Search for the cell housing the specified text and yield its [X, Y] center coordinate. 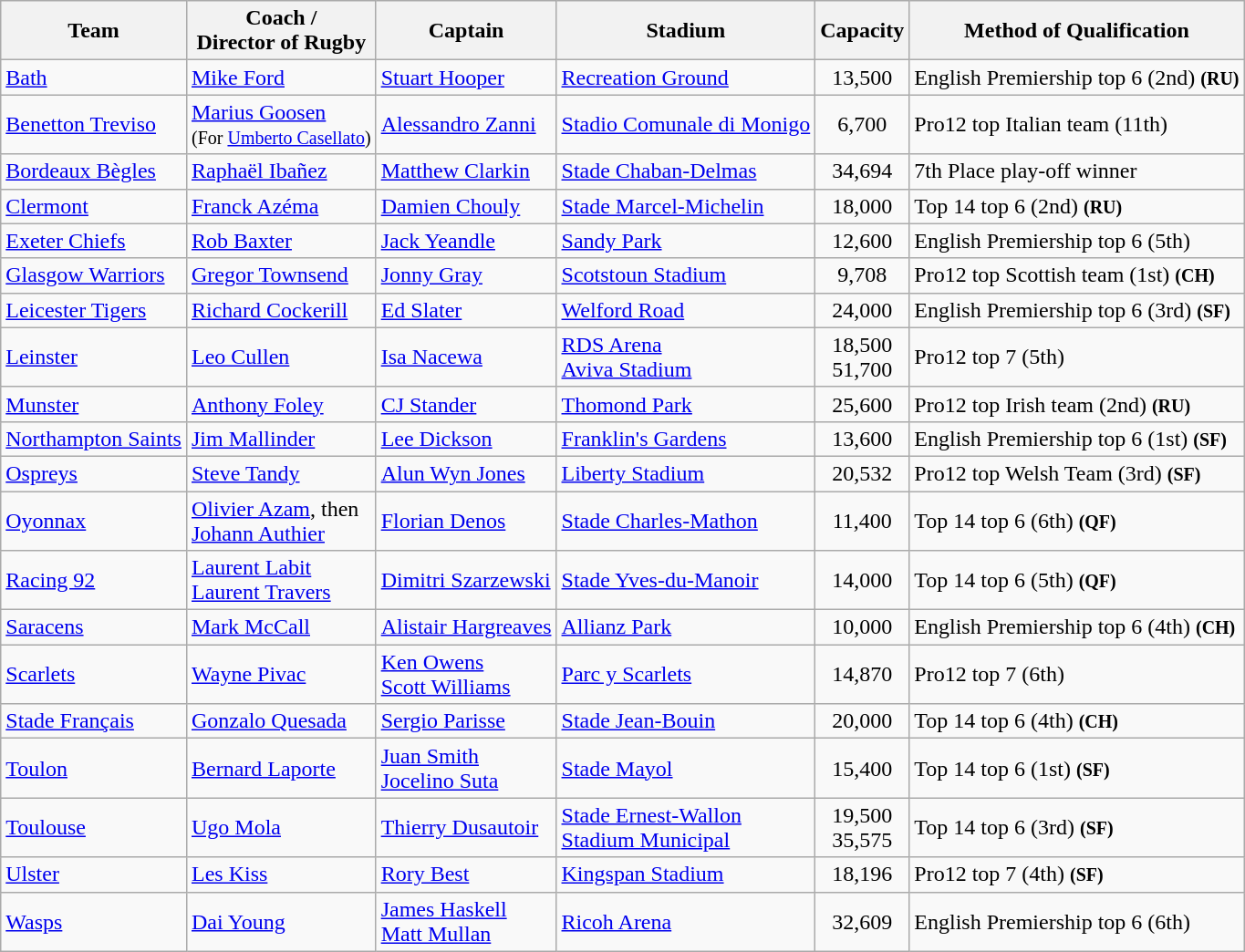
18,50051,700 [863, 357]
Pro12 top 7 (6th) [1076, 675]
Exeter Chiefs [94, 241]
Gonzalo Quesada [281, 721]
20,000 [863, 721]
Alun Wyn Jones [466, 473]
32,609 [863, 921]
Ospreys [94, 473]
Les Kiss [281, 874]
Kingspan Stadium [686, 874]
Ulster [94, 874]
English Premiership top 6 (3rd) (SF) [1076, 310]
Laurent Labit Laurent Travers [281, 580]
Mike Ford [281, 78]
Stade Marcel-Michelin [686, 206]
Pro12 top Italian team (11th) [1076, 124]
Pro12 top Welsh Team (3rd) (SF) [1076, 473]
Pro12 top Scottish team (1st) (CH) [1076, 275]
Stade Charles-Mathon [686, 520]
Toulon [94, 768]
English Premiership top 6 (2nd) (RU) [1076, 78]
Ugo Mola [281, 828]
Thierry Dusautoir [466, 828]
Captain [466, 31]
Stade Chaban-Delmas [686, 171]
Top 14 top 6 (2nd) (RU) [1076, 206]
English Premiership top 6 (1st) (SF) [1076, 439]
Wasps [94, 921]
18,196 [863, 874]
Florian Denos [466, 520]
Stade Yves-du-Manoir [686, 580]
Rob Baxter [281, 241]
Bordeaux Bègles [94, 171]
Sergio Parisse [466, 721]
Top 14 top 6 (1st) (SF) [1076, 768]
25,600 [863, 404]
Stade Mayol [686, 768]
Dimitri Szarzewski [466, 580]
Benetton Treviso [94, 124]
Stade Jean-Bouin [686, 721]
Franck Azéma [281, 206]
Wayne Pivac [281, 675]
12,600 [863, 241]
Saracens [94, 627]
Recreation Ground [686, 78]
Stadium [686, 31]
Bernard Laporte [281, 768]
Racing 92 [94, 580]
Alistair Hargreaves [466, 627]
Isa Nacewa [466, 357]
Liberty Stadium [686, 473]
Parc y Scarlets [686, 675]
Jim Mallinder [281, 439]
Olivier Azam, then Johann Authier [281, 520]
Welford Road [686, 310]
Damien Chouly [466, 206]
Stadio Comunale di Monigo [686, 124]
Stade Ernest-WallonStadium Municipal [686, 828]
Leo Cullen [281, 357]
Pro12 top 7 (5th) [1076, 357]
14,870 [863, 675]
14,000 [863, 580]
Ricoh Arena [686, 921]
Team [94, 31]
10,000 [863, 627]
20,532 [863, 473]
Juan Smith Jocelino Suta [466, 768]
Anthony Foley [281, 404]
Capacity [863, 31]
Top 14 top 6 (4th) (CH) [1076, 721]
Bath [94, 78]
Oyonnax [94, 520]
Glasgow Warriors [94, 275]
13,600 [863, 439]
Scotstoun Stadium [686, 275]
19,50035,575 [863, 828]
Jonny Gray [466, 275]
9,708 [863, 275]
Gregor Townsend [281, 275]
Toulouse [94, 828]
Clermont [94, 206]
Allianz Park [686, 627]
Leinster [94, 357]
24,000 [863, 310]
Northampton Saints [94, 439]
Jack Yeandle [466, 241]
34,694 [863, 171]
Munster [94, 404]
Pro12 top Irish team (2nd) (RU) [1076, 404]
Steve Tandy [281, 473]
English Premiership top 6 (6th) [1076, 921]
Coach /Director of Rugby [281, 31]
Scarlets [94, 675]
Stuart Hooper [466, 78]
Method of Qualification [1076, 31]
Marius Goosen(For Umberto Casellato) [281, 124]
Mark McCall [281, 627]
English Premiership top 6 (5th) [1076, 241]
Richard Cockerill [281, 310]
CJ Stander [466, 404]
6,700 [863, 124]
Ken Owens Scott Williams [466, 675]
Lee Dickson [466, 439]
Sandy Park [686, 241]
RDS ArenaAviva Stadium [686, 357]
Stade Français [94, 721]
Pro12 top 7 (4th) (SF) [1076, 874]
Leicester Tigers [94, 310]
Top 14 top 6 (6th) (QF) [1076, 520]
Matthew Clarkin [466, 171]
Alessandro Zanni [466, 124]
7th Place play-off winner [1076, 171]
Franklin's Gardens [686, 439]
Rory Best [466, 874]
Raphaël Ibañez [281, 171]
James Haskell Matt Mullan [466, 921]
Top 14 top 6 (3rd) (SF) [1076, 828]
15,400 [863, 768]
Dai Young [281, 921]
11,400 [863, 520]
Thomond Park [686, 404]
English Premiership top 6 (4th) (CH) [1076, 627]
Top 14 top 6 (5th) (QF) [1076, 580]
13,500 [863, 78]
18,000 [863, 206]
Ed Slater [466, 310]
